Provide the (X, Y) coordinate of the cell's center where the given text is located.  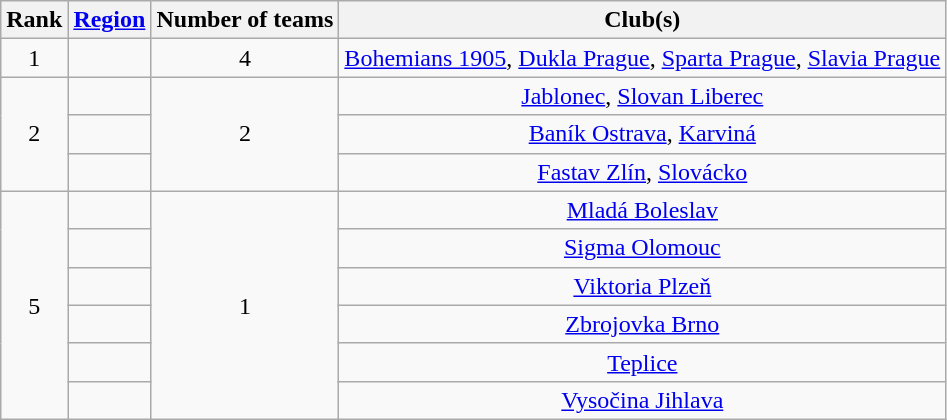
Mladá Boleslav (642, 210)
Number of teams (245, 20)
Region (110, 20)
Viktoria Plzeň (642, 286)
Teplice (642, 362)
Jablonec, Slovan Liberec (642, 96)
4 (245, 58)
Baník Ostrava, Karviná (642, 134)
Club(s) (642, 20)
Fastav Zlín, Slovácko (642, 172)
Vysočina Jihlava (642, 400)
Sigma Olomouc (642, 248)
5 (34, 305)
Rank (34, 20)
Zbrojovka Brno (642, 324)
Bohemians 1905, Dukla Prague, Sparta Prague, Slavia Prague (642, 58)
